Scan for the cell matching the given text and deliver its [x, y] coordinate at center. 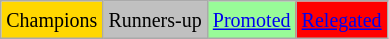
Runners-up [155, 20]
Champions [52, 20]
Promoted [252, 20]
Relegated [342, 20]
